Output the [x, y] coordinate of the center of the cell containing the given text.  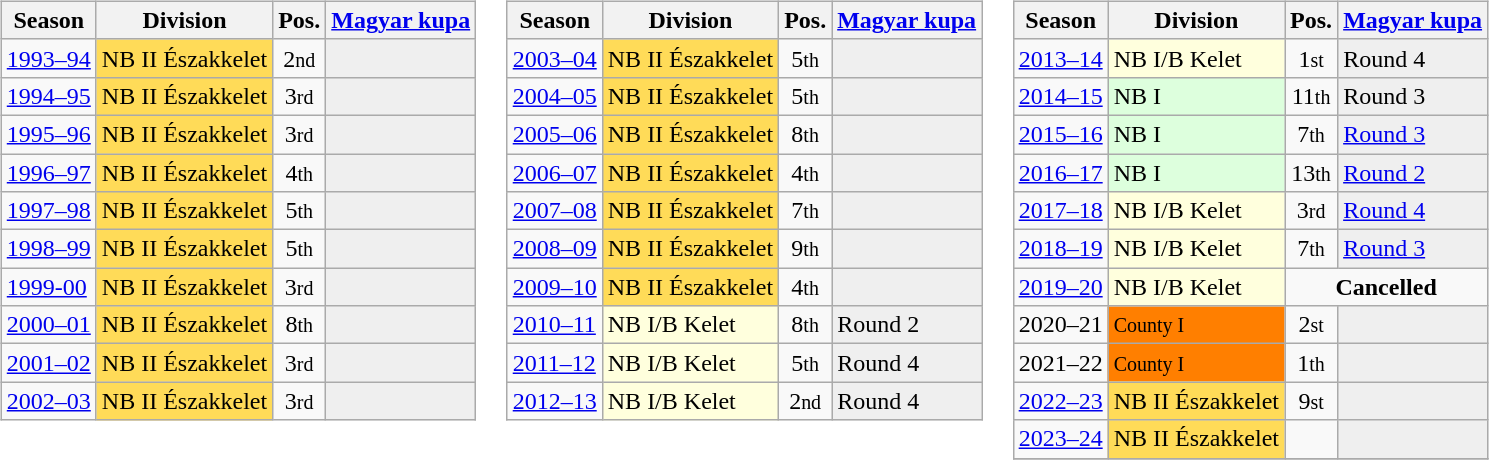
2023–24 [1060, 439]
2008–09 [554, 249]
2013–14 [1060, 58]
2017–18 [1060, 211]
2006–07 [554, 173]
13th [1312, 173]
1996–97 [48, 173]
2022–23 [1060, 401]
2014–15 [1060, 96]
1th [1312, 363]
11th [1312, 96]
2005–06 [554, 134]
2002–03 [48, 401]
2003–04 [554, 58]
1993–94 [48, 58]
Cancelled [1386, 287]
2001–02 [48, 363]
9st [1312, 401]
9th [806, 249]
2000–01 [48, 325]
2009–10 [554, 287]
1998–99 [48, 249]
2020–21 [1060, 325]
1994–95 [48, 96]
2015–16 [1060, 134]
1997–98 [48, 211]
1st [1312, 58]
1999-00 [48, 287]
2012–13 [554, 401]
2004–05 [554, 96]
2021–22 [1060, 363]
2011–12 [554, 363]
2010–11 [554, 325]
2016–17 [1060, 173]
2019–20 [1060, 287]
2018–19 [1060, 249]
1995–96 [48, 134]
2st [1312, 325]
2007–08 [554, 211]
